Return (X, Y) of the center of cell containing provided text 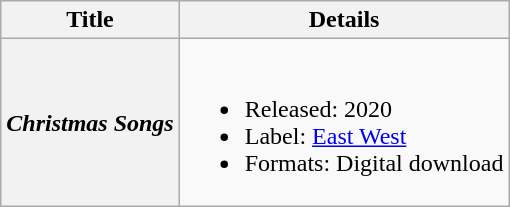
Released: 2020Label: East WestFormats: Digital download (344, 122)
Title (90, 20)
Details (344, 20)
Christmas Songs (90, 122)
